Determine the [x, y] coordinate at the center of the cell enclosing the given text.  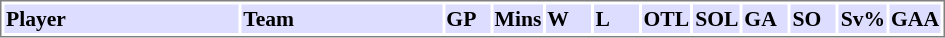
Team [342, 18]
GA [766, 18]
GP [468, 18]
L [616, 18]
Player [121, 18]
W [568, 18]
SO [814, 18]
SOL [717, 18]
Mins [518, 18]
GAA [916, 18]
OTL [666, 18]
Sv% [862, 18]
